Provide the [x, y] coordinate of the cell's center where the given text is located.  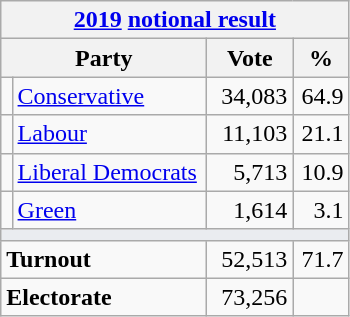
Green [110, 210]
Labour [110, 134]
71.7 [321, 259]
11,103 [250, 134]
Vote [250, 58]
Electorate [104, 297]
Conservative [110, 96]
34,083 [250, 96]
3.1 [321, 210]
52,513 [250, 259]
2019 notional result [175, 20]
Turnout [104, 259]
64.9 [321, 96]
21.1 [321, 134]
10.9 [321, 172]
5,713 [250, 172]
Liberal Democrats [110, 172]
% [321, 58]
Party [104, 58]
1,614 [250, 210]
73,256 [250, 297]
